Pinpoint the cell where the given text exists, returning its (X, Y) midpoint coordinate. 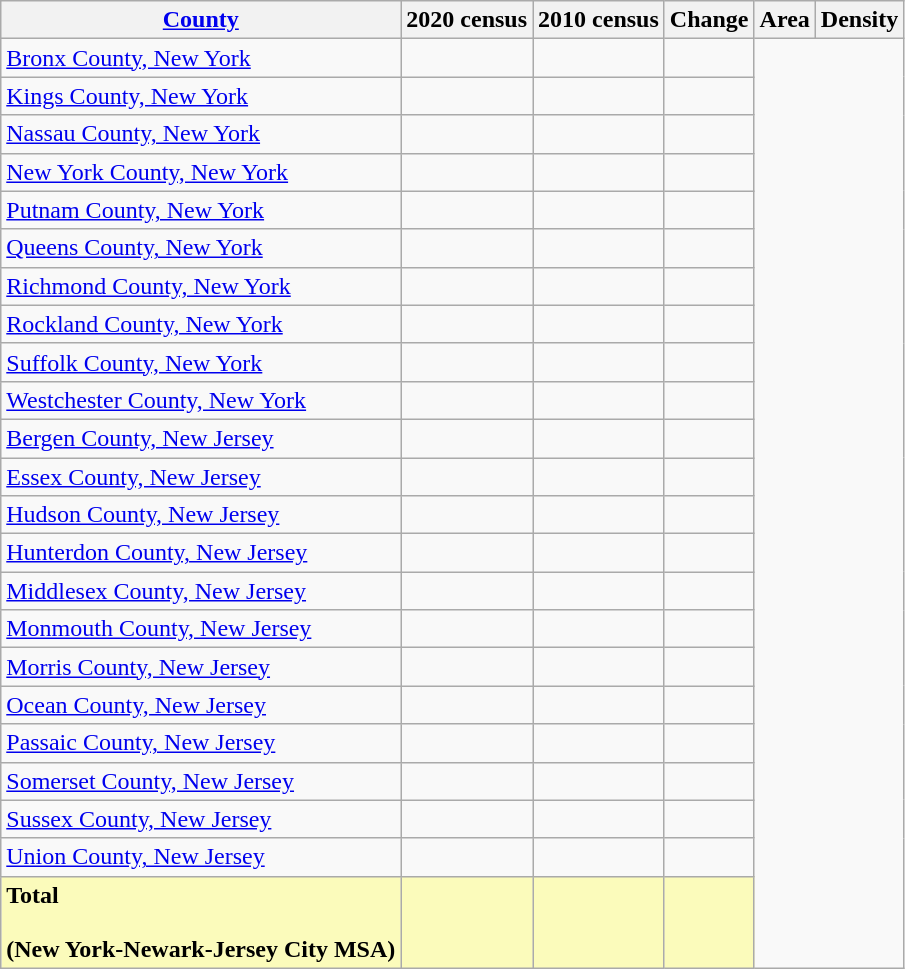
2020 census (467, 20)
Suffolk County, New York (201, 362)
Ocean County, New Jersey (201, 705)
Area (784, 20)
Bergen County, New Jersey (201, 438)
Somerset County, New Jersey (201, 781)
Density (859, 20)
Change (709, 20)
Rockland County, New York (201, 324)
Richmond County, New York (201, 286)
Hudson County, New Jersey (201, 515)
Passaic County, New Jersey (201, 743)
Kings County, New York (201, 96)
Westchester County, New York (201, 400)
Middlesex County, New Jersey (201, 591)
Morris County, New Jersey (201, 667)
Sussex County, New Jersey (201, 819)
New York County, New York (201, 172)
Monmouth County, New Jersey (201, 629)
Total(New York-Newark-Jersey City MSA) (201, 922)
Queens County, New York (201, 248)
2010 census (599, 20)
Hunterdon County, New Jersey (201, 553)
County (201, 20)
Putnam County, New York (201, 210)
Nassau County, New York (201, 134)
Bronx County, New York (201, 58)
Essex County, New Jersey (201, 477)
Union County, New Jersey (201, 857)
